Scan for the cell matching the given text and deliver its (x, y) coordinate at center. 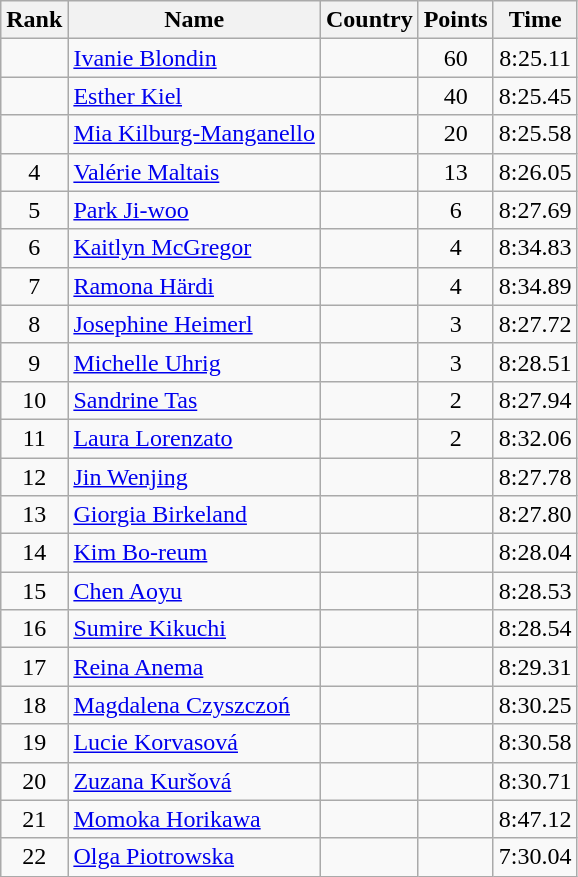
18 (34, 705)
22 (34, 857)
Reina Anema (194, 667)
Park Ji-woo (194, 210)
Time (535, 20)
8:25.11 (535, 58)
Magdalena Czyszczoń (194, 705)
8:25.58 (535, 134)
Kaitlyn McGregor (194, 248)
8:28.04 (535, 553)
8:27.78 (535, 477)
8:34.89 (535, 286)
7:30.04 (535, 857)
8:28.54 (535, 629)
Name (194, 20)
8:32.06 (535, 438)
Michelle Uhrig (194, 362)
8:27.94 (535, 400)
Jin Wenjing (194, 477)
Ramona Härdi (194, 286)
Mia Kilburg-Manganello (194, 134)
Momoka Horikawa (194, 819)
8:27.72 (535, 324)
Country (369, 20)
11 (34, 438)
8:30.58 (535, 743)
8:28.51 (535, 362)
Olga Piotrowska (194, 857)
Points (456, 20)
8:28.53 (535, 591)
Laura Lorenzato (194, 438)
8:27.80 (535, 515)
Kim Bo-reum (194, 553)
14 (34, 553)
8:26.05 (535, 172)
40 (456, 96)
19 (34, 743)
Valérie Maltais (194, 172)
Josephine Heimerl (194, 324)
8:25.45 (535, 96)
8:30.25 (535, 705)
5 (34, 210)
9 (34, 362)
Sandrine Tas (194, 400)
Giorgia Birkeland (194, 515)
Lucie Korvasová (194, 743)
8:34.83 (535, 248)
8:47.12 (535, 819)
12 (34, 477)
15 (34, 591)
Zuzana Kuršová (194, 781)
10 (34, 400)
Rank (34, 20)
21 (34, 819)
16 (34, 629)
8:27.69 (535, 210)
8:29.31 (535, 667)
8:30.71 (535, 781)
Esther Kiel (194, 96)
60 (456, 58)
17 (34, 667)
8 (34, 324)
Sumire Kikuchi (194, 629)
Ivanie Blondin (194, 58)
Chen Aoyu (194, 591)
7 (34, 286)
